Provide the (X, Y) coordinate of the cell's center where the given text is located.  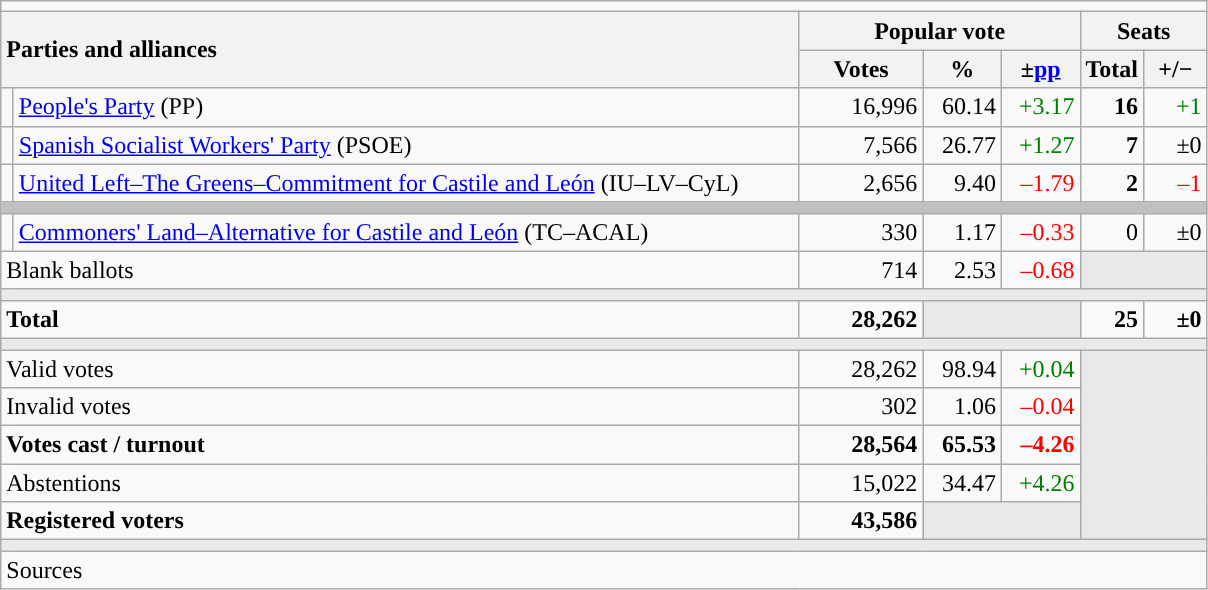
+1.27 (1040, 145)
United Left–The Greens–Commitment for Castile and León (IU–LV–CyL) (406, 183)
–1.79 (1040, 183)
Votes cast / turnout (400, 445)
43,586 (861, 521)
Votes (861, 69)
% (962, 69)
–0.33 (1040, 232)
25 (1112, 319)
714 (861, 270)
26.77 (962, 145)
1.06 (962, 407)
–4.26 (1040, 445)
–0.04 (1040, 407)
15,022 (861, 483)
Commoners' Land–Alternative for Castile and León (TC–ACAL) (406, 232)
1.17 (962, 232)
330 (861, 232)
–1 (1176, 183)
Seats (1144, 31)
0 (1112, 232)
+4.26 (1040, 483)
+1 (1176, 107)
+/− (1176, 69)
2 (1112, 183)
Blank ballots (400, 270)
302 (861, 407)
Parties and alliances (400, 50)
±pp (1040, 69)
60.14 (962, 107)
28,564 (861, 445)
Popular vote (940, 31)
2.53 (962, 270)
Spanish Socialist Workers' Party (PSOE) (406, 145)
65.53 (962, 445)
9.40 (962, 183)
Valid votes (400, 369)
People's Party (PP) (406, 107)
16 (1112, 107)
+3.17 (1040, 107)
7,566 (861, 145)
2,656 (861, 183)
34.47 (962, 483)
Invalid votes (400, 407)
98.94 (962, 369)
Abstentions (400, 483)
Registered voters (400, 521)
–0.68 (1040, 270)
+0.04 (1040, 369)
Sources (604, 570)
7 (1112, 145)
16,996 (861, 107)
